Detect which cell encompasses the target text, then output its [x, y] center coordinate. 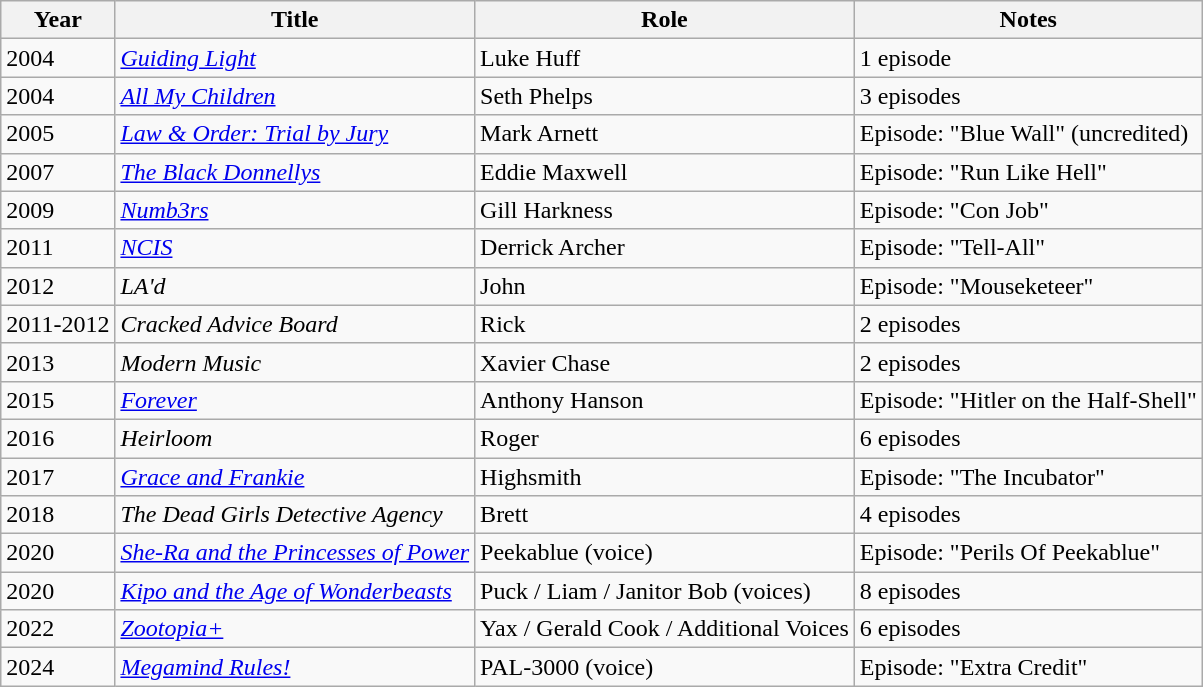
2011-2012 [58, 324]
Grace and Frankie [295, 477]
Title [295, 20]
Episode: "Hitler on the Half-Shell" [1028, 400]
Zootopia+ [295, 629]
Luke Huff [665, 58]
Episode: "Perils Of Peekablue" [1028, 553]
She-Ra and the Princesses of Power [295, 553]
2013 [58, 362]
Episode: "The Incubator" [1028, 477]
Episode: "Tell-All" [1028, 248]
Kipo and the Age of Wonderbeasts [295, 591]
Peekablue (voice) [665, 553]
Episode: "Run Like Hell" [1028, 172]
2017 [58, 477]
Mark Arnett [665, 134]
Highsmith [665, 477]
PAL-3000 (voice) [665, 667]
Episode: "Con Job" [1028, 210]
The Dead Girls Detective Agency [295, 515]
Modern Music [295, 362]
Puck / Liam / Janitor Bob (voices) [665, 591]
Cracked Advice Board [295, 324]
2018 [58, 515]
2007 [58, 172]
Roger [665, 438]
Role [665, 20]
Law & Order: Trial by Jury [295, 134]
2011 [58, 248]
The Black Donnellys [295, 172]
Notes [1028, 20]
All My Children [295, 96]
8 episodes [1028, 591]
Eddie Maxwell [665, 172]
Anthony Hanson [665, 400]
2022 [58, 629]
2012 [58, 286]
NCIS [295, 248]
Yax / Gerald Cook / Additional Voices [665, 629]
Derrick Archer [665, 248]
2024 [58, 667]
2015 [58, 400]
3 episodes [1028, 96]
4 episodes [1028, 515]
Episode: "Extra Credit" [1028, 667]
Seth Phelps [665, 96]
John [665, 286]
Episode: "Blue Wall" (uncredited) [1028, 134]
Year [58, 20]
Xavier Chase [665, 362]
LA'd [295, 286]
Gill Harkness [665, 210]
Episode: "Mouseketeer" [1028, 286]
2009 [58, 210]
2016 [58, 438]
Numb3rs [295, 210]
Brett [665, 515]
Forever [295, 400]
Megamind Rules! [295, 667]
1 episode [1028, 58]
Heirloom [295, 438]
Guiding Light [295, 58]
Rick [665, 324]
2005 [58, 134]
